Find where the given text appears and provide that cell's center as [X, Y] coordinate. 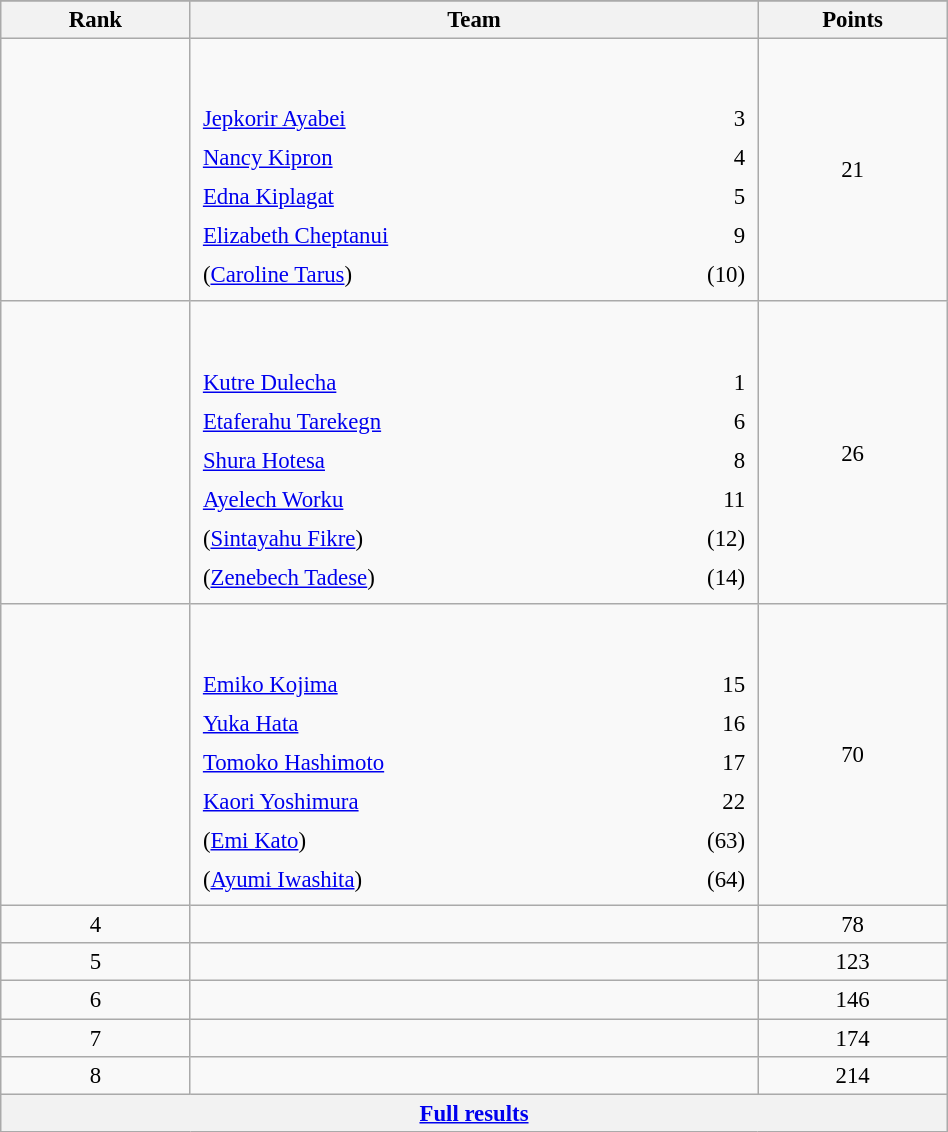
(Zenebech Tadese) [417, 577]
(Ayumi Iwashita) [418, 880]
Shura Hotesa [417, 460]
3 [696, 119]
70 [852, 755]
Tomoko Hashimoto [418, 762]
(10) [696, 275]
(Sintayahu Fikre) [417, 538]
Etaferahu Tarekegn [417, 421]
174 [852, 1038]
Jepkorir Ayabei 3 Nancy Kipron 4 Edna Kiplagat 5 Elizabeth Cheptanui 9 (Caroline Tarus) (10) [474, 170]
123 [852, 963]
(12) [695, 538]
214 [852, 1075]
21 [852, 170]
1 [695, 382]
Kutre Dulecha 1 Etaferahu Tarekegn 6 Shura Hotesa 8 Ayelech Worku 11 (Sintayahu Fikre) (12) (Zenebech Tadese) (14) [474, 453]
7 [96, 1038]
11 [695, 499]
146 [852, 1000]
Full results [474, 1113]
Nancy Kipron [418, 158]
Emiko Kojima [418, 684]
Ayelech Worku [417, 499]
Yuka Hata [418, 723]
(63) [696, 840]
Elizabeth Cheptanui [418, 236]
16 [696, 723]
17 [696, 762]
9 [696, 236]
26 [852, 453]
15 [696, 684]
Rank [96, 20]
Points [852, 20]
Kaori Yoshimura [418, 801]
78 [852, 925]
Jepkorir Ayabei [418, 119]
Edna Kiplagat [418, 197]
Kutre Dulecha [417, 382]
22 [696, 801]
(Emi Kato) [418, 840]
(14) [695, 577]
Team [474, 20]
(64) [696, 880]
Emiko Kojima 15 Yuka Hata 16 Tomoko Hashimoto 17 Kaori Yoshimura 22 (Emi Kato) (63) (Ayumi Iwashita) (64) [474, 755]
(Caroline Tarus) [418, 275]
